Provide the (X, Y) coordinate of the cell's center where the given text is located.  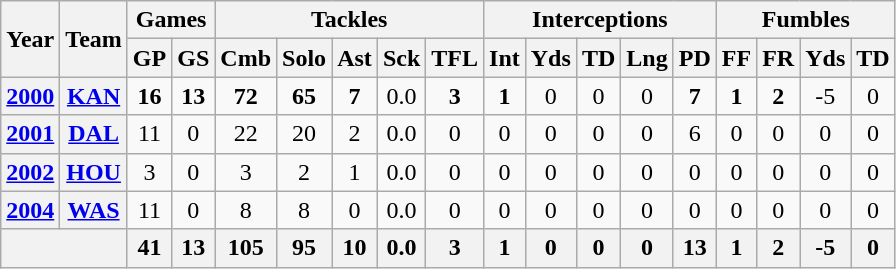
Lng (647, 58)
6 (694, 134)
2002 (30, 172)
GS (194, 58)
2001 (30, 134)
HOU (94, 172)
Tackles (350, 20)
Ast (355, 58)
41 (149, 248)
DAL (94, 134)
105 (246, 248)
Games (170, 20)
Cmb (246, 58)
FR (778, 58)
95 (304, 248)
Solo (304, 58)
65 (304, 96)
Sck (401, 58)
22 (246, 134)
FF (736, 58)
Year (30, 39)
Fumbles (806, 20)
Team (94, 39)
PD (694, 58)
72 (246, 96)
Interceptions (600, 20)
GP (149, 58)
WAS (94, 210)
2004 (30, 210)
KAN (94, 96)
20 (304, 134)
10 (355, 248)
Int (505, 58)
2000 (30, 96)
TFL (455, 58)
16 (149, 96)
